For the text-containing cell, return its midpoint in (x, y) coordinate format. 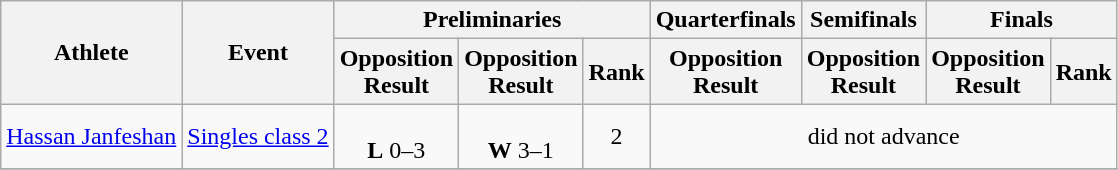
Preliminaries (492, 20)
Singles class 2 (258, 136)
Athlete (92, 52)
Quarterfinals (726, 20)
L 0–3 (396, 136)
Event (258, 52)
2 (616, 136)
W 3–1 (521, 136)
did not advance (884, 136)
Hassan Janfeshan (92, 136)
Semifinals (863, 20)
Finals (1022, 20)
